Provide the (x, y) coordinate of the cell's center where the given text is located.  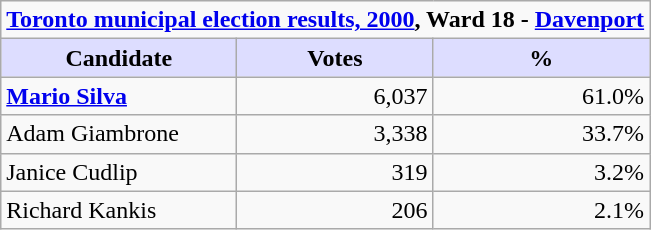
319 (335, 172)
206 (335, 210)
3,338 (335, 134)
Toronto municipal election results, 2000, Ward 18 - Davenport (326, 20)
Janice Cudlip (119, 172)
Mario Silva (119, 96)
6,037 (335, 96)
2.1% (542, 210)
Adam Giambrone (119, 134)
Votes (335, 58)
33.7% (542, 134)
Candidate (119, 58)
3.2% (542, 172)
% (542, 58)
Richard Kankis (119, 210)
61.0% (542, 96)
